Locate the cell with the specified text and output its [X, Y] center coordinate. 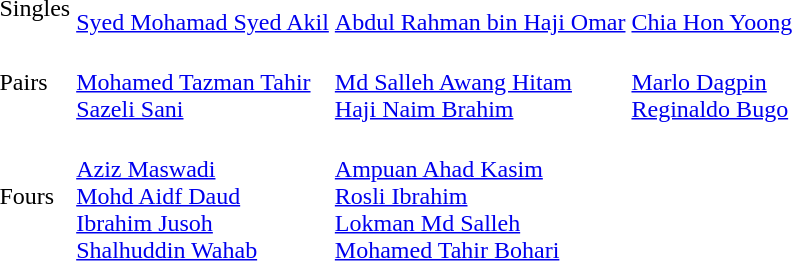
Md Salleh Awang HitamHaji Naim Brahim [480, 82]
Mohamed Tazman TahirSazeli Sani [203, 82]
